Pinpoint the cell where the given text exists, returning its [x, y] midpoint coordinate. 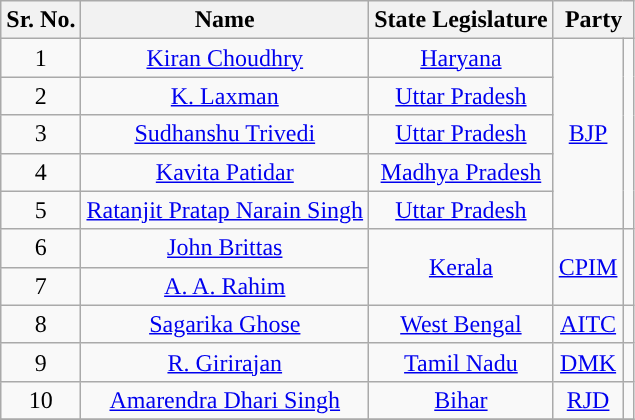
CPIM [588, 267]
State Legislature [462, 20]
Sudhanshu Trivedi [225, 134]
Bihar [462, 400]
BJP [588, 134]
Sagarika Ghose [225, 324]
John Brittas [225, 248]
AITC [588, 324]
Ratanjit Pratap Narain Singh [225, 210]
A. A. Rahim [225, 286]
7 [41, 286]
Madhya Pradesh [462, 172]
Kiran Choudhry [225, 58]
9 [41, 362]
West Bengal [462, 324]
1 [41, 58]
Kerala [462, 267]
RJD [588, 400]
6 [41, 248]
8 [41, 324]
DMK [588, 362]
Sr. No. [41, 20]
5 [41, 210]
Kavita Patidar [225, 172]
R. Girirajan [225, 362]
Tamil Nadu [462, 362]
Haryana [462, 58]
2 [41, 96]
4 [41, 172]
K. Laxman [225, 96]
Name [225, 20]
Party [594, 20]
3 [41, 134]
Amarendra Dhari Singh [225, 400]
10 [41, 400]
